From the cell containing the given text, extract its center point as [X, Y] coordinate. 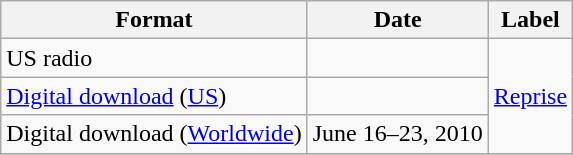
Reprise [530, 96]
Digital download (Worldwide) [154, 134]
Label [530, 20]
US radio [154, 58]
June 16–23, 2010 [398, 134]
Digital download (US) [154, 96]
Date [398, 20]
Format [154, 20]
